Return (x, y) of the center of cell containing provided text 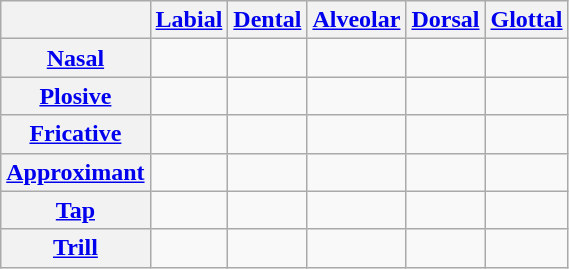
Approximant (76, 172)
Tap (76, 210)
Dorsal (446, 20)
Alveolar (356, 20)
Dental (268, 20)
Labial (189, 20)
Plosive (76, 96)
Fricative (76, 134)
Glottal (526, 20)
Trill (76, 248)
Nasal (76, 58)
